From the cell containing the given text, extract its center point as (x, y) coordinate. 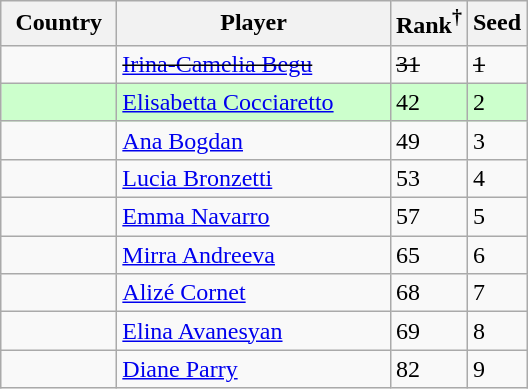
1 (496, 64)
69 (428, 331)
Lucia Bronzetti (254, 178)
65 (428, 255)
82 (428, 369)
Seed (496, 24)
Elina Avanesyan (254, 331)
Country (59, 24)
Ana Bogdan (254, 140)
42 (428, 102)
Player (254, 24)
Rank† (428, 24)
53 (428, 178)
Mirra Andreeva (254, 255)
57 (428, 217)
8 (496, 331)
9 (496, 369)
Alizé Cornet (254, 293)
Elisabetta Cocciaretto (254, 102)
6 (496, 255)
Diane Parry (254, 369)
31 (428, 64)
4 (496, 178)
49 (428, 140)
Emma Navarro (254, 217)
3 (496, 140)
Irina-Camelia Begu (254, 64)
7 (496, 293)
5 (496, 217)
2 (496, 102)
68 (428, 293)
